Return [X, Y] of the center of cell containing provided text 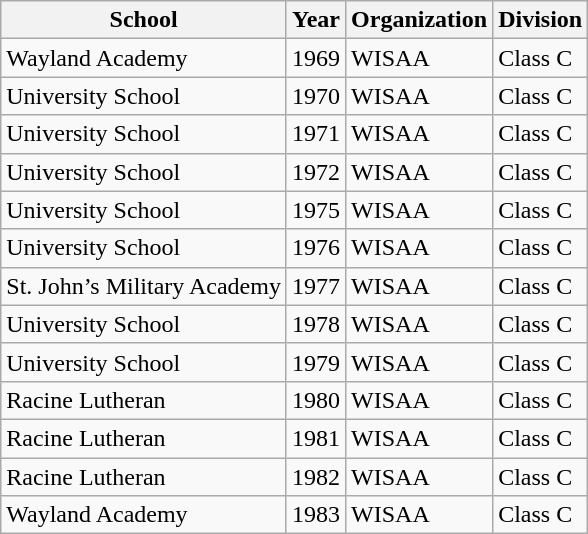
1980 [316, 400]
1979 [316, 362]
1975 [316, 210]
1981 [316, 438]
St. John’s Military Academy [144, 286]
Division [540, 20]
1977 [316, 286]
1978 [316, 324]
1983 [316, 515]
Year [316, 20]
1982 [316, 477]
1969 [316, 58]
1976 [316, 248]
Organization [420, 20]
1971 [316, 134]
School [144, 20]
1972 [316, 172]
1970 [316, 96]
